Identify which cell holds the provided text, then report its (X, Y) central coordinate. 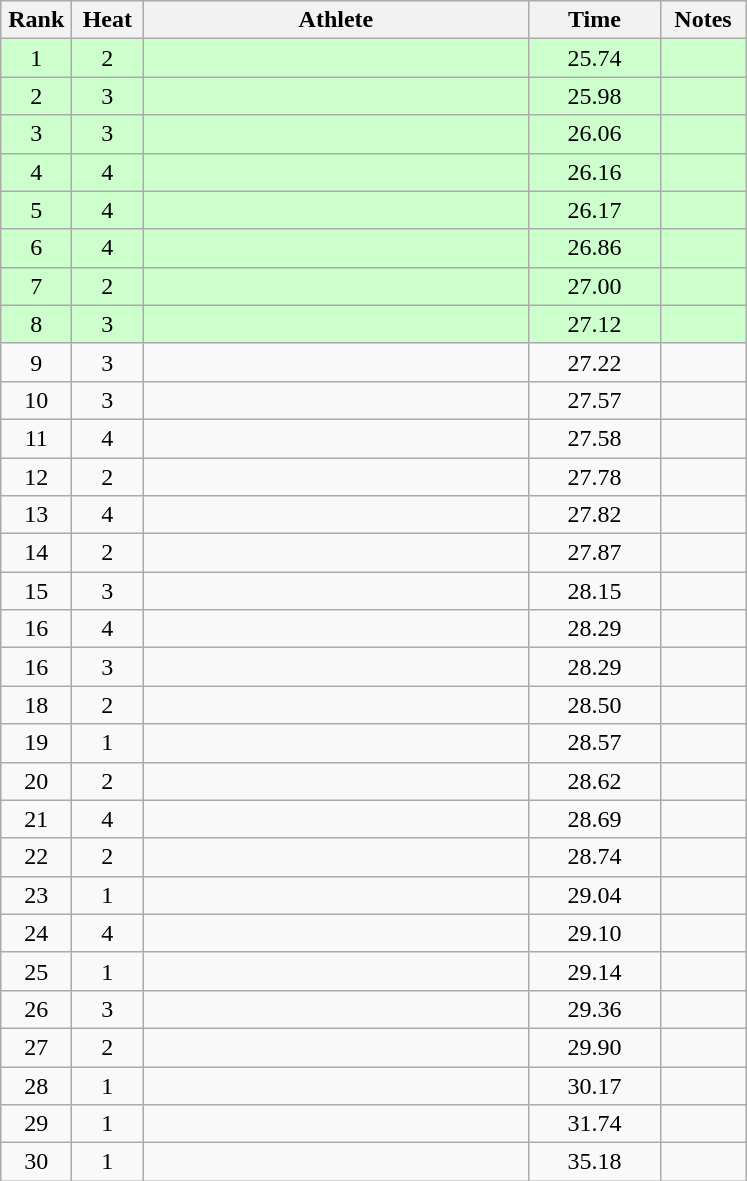
29.90 (594, 1047)
12 (36, 477)
Notes (703, 20)
35.18 (594, 1162)
Rank (36, 20)
8 (36, 324)
28 (36, 1085)
14 (36, 553)
29.36 (594, 1009)
27.12 (594, 324)
27.58 (594, 438)
11 (36, 438)
27 (36, 1047)
7 (36, 286)
9 (36, 362)
30.17 (594, 1085)
26.86 (594, 248)
28.69 (594, 819)
6 (36, 248)
28.74 (594, 857)
30 (36, 1162)
27.57 (594, 400)
27.22 (594, 362)
20 (36, 781)
Time (594, 20)
24 (36, 933)
26.17 (594, 210)
19 (36, 743)
28.57 (594, 743)
26 (36, 1009)
25 (36, 971)
23 (36, 895)
25.98 (594, 96)
27.87 (594, 553)
5 (36, 210)
28.62 (594, 781)
29.10 (594, 933)
29 (36, 1124)
Heat (108, 20)
27.82 (594, 515)
28.15 (594, 591)
31.74 (594, 1124)
26.06 (594, 134)
10 (36, 400)
29.04 (594, 895)
Athlete (336, 20)
27.78 (594, 477)
27.00 (594, 286)
21 (36, 819)
26.16 (594, 172)
25.74 (594, 58)
15 (36, 591)
29.14 (594, 971)
28.50 (594, 705)
13 (36, 515)
18 (36, 705)
22 (36, 857)
